For the text-containing cell, return its midpoint in [X, Y] coordinate format. 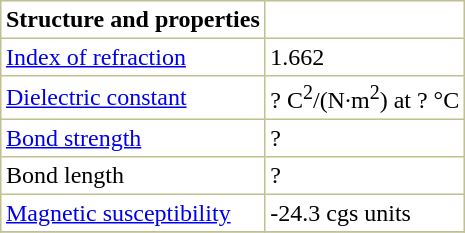
Index of refraction [133, 57]
-24.3 cgs units [364, 214]
1.662 [364, 57]
Bond length [133, 176]
? C2/(N·m2) at ? °C [364, 98]
Dielectric constant [133, 98]
Bond strength [133, 139]
Magnetic susceptibility [133, 214]
Structure and properties [133, 20]
